Search for the cell housing the specified text and yield its (X, Y) center coordinate. 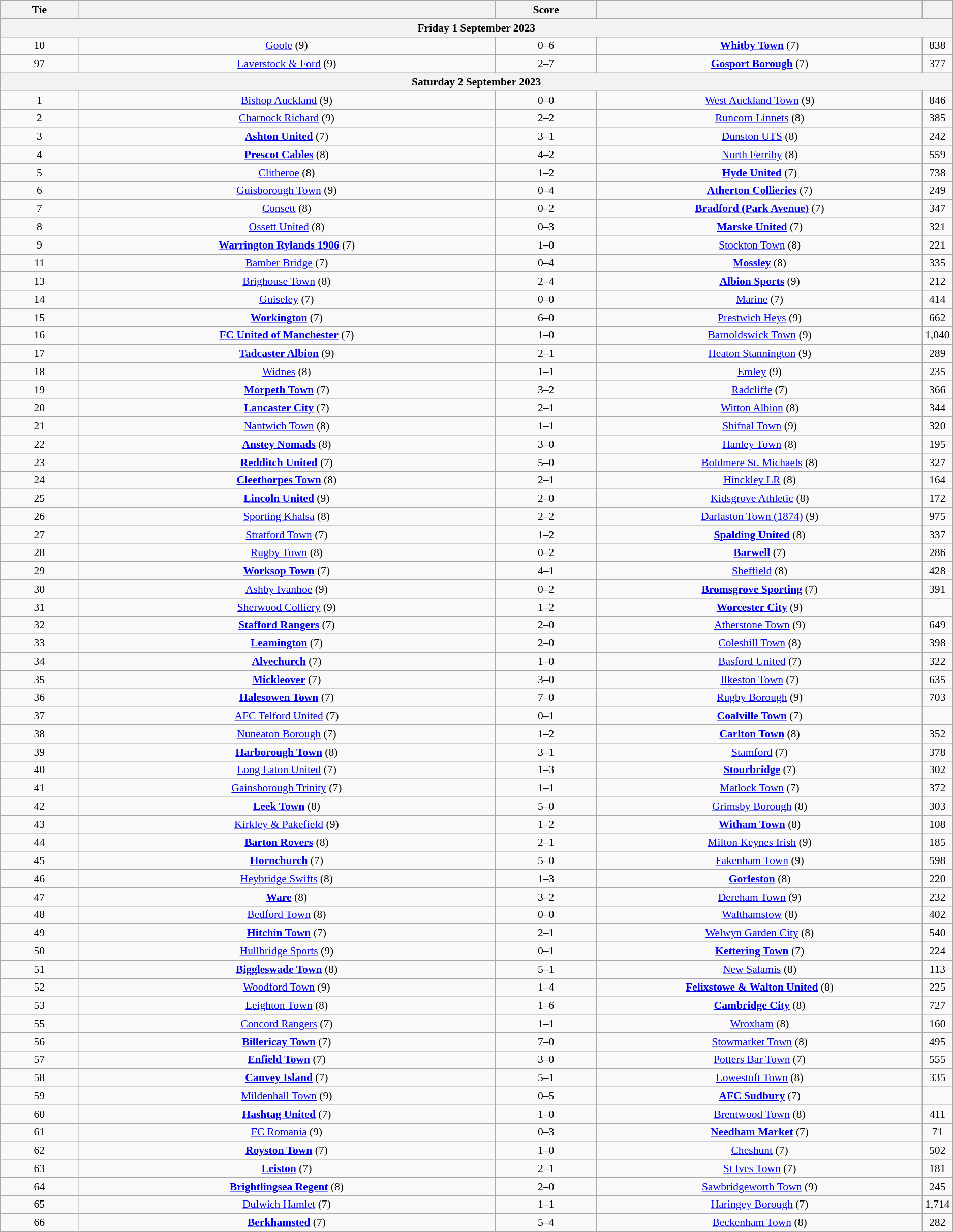
9 (40, 245)
Boldmere St. Michaels (8) (759, 463)
4–1 (546, 571)
391 (937, 589)
52 (40, 988)
Shifnal Town (9) (759, 426)
West Auckland Town (9) (759, 100)
50 (40, 951)
398 (937, 643)
Stowmarket Town (8) (759, 1042)
AFC Sudbury (7) (759, 1096)
11 (40, 263)
220 (937, 879)
29 (40, 571)
Witton Albion (8) (759, 408)
Gosport Borough (7) (759, 64)
47 (40, 897)
Bishop Auckland (9) (287, 100)
Barton Rovers (8) (287, 843)
14 (40, 299)
Hinckley LR (8) (759, 480)
23 (40, 463)
13 (40, 282)
Atherstone Town (9) (759, 625)
108 (937, 824)
3 (40, 137)
Gorleston (8) (759, 879)
Mildenhall Town (9) (287, 1096)
Billericay Town (7) (287, 1042)
303 (937, 807)
Bradford (Park Avenue) (7) (759, 209)
Berkhamsted (7) (287, 1223)
49 (40, 933)
249 (937, 191)
Sporting Khalsa (8) (287, 517)
Harborough Town (8) (287, 752)
Bromsgrove Sporting (7) (759, 589)
6 (40, 191)
15 (40, 318)
Stratford Town (7) (287, 535)
402 (937, 915)
Ashby Ivanhoe (9) (287, 589)
Long Eaton United (7) (287, 770)
Haringey Borough (7) (759, 1205)
20 (40, 408)
344 (937, 408)
39 (40, 752)
212 (937, 282)
195 (937, 444)
181 (937, 1168)
Dereham Town (9) (759, 897)
Charnock Richard (9) (287, 118)
Stamford (7) (759, 752)
26 (40, 517)
Tadcaster Albion (9) (287, 354)
66 (40, 1223)
19 (40, 390)
Wroxham (8) (759, 1024)
FC United of Manchester (7) (287, 335)
30 (40, 589)
FC Romania (9) (287, 1132)
559 (937, 155)
64 (40, 1187)
Lancaster City (7) (287, 408)
42 (40, 807)
Welwyn Garden City (8) (759, 933)
Atherton Collieries (7) (759, 191)
Leiston (7) (287, 1168)
Prescot Cables (8) (287, 155)
6–0 (546, 318)
738 (937, 173)
327 (937, 463)
Heybridge Swifts (8) (287, 879)
Barnoldswick Town (9) (759, 335)
Stockton Town (8) (759, 245)
428 (937, 571)
Prestwich Heys (9) (759, 318)
22 (40, 444)
Milton Keynes Irish (9) (759, 843)
Bedford Town (8) (287, 915)
Goole (9) (287, 46)
Basford United (7) (759, 662)
Hullbridge Sports (9) (287, 951)
Leighton Town (8) (287, 1006)
63 (40, 1168)
Sawbridgeworth Town (9) (759, 1187)
Albion Sports (9) (759, 282)
Dulwich Hamlet (7) (287, 1205)
Worcester City (9) (759, 607)
302 (937, 770)
28 (40, 553)
164 (937, 480)
Score (546, 10)
598 (937, 861)
65 (40, 1205)
Leamington (7) (287, 643)
North Ferriby (8) (759, 155)
1,040 (937, 335)
649 (937, 625)
Ashton United (7) (287, 137)
Royston Town (7) (287, 1151)
Kidsgrove Athletic (8) (759, 499)
160 (937, 1024)
41 (40, 788)
385 (937, 118)
502 (937, 1151)
Felixstowe & Walton United (8) (759, 988)
1–4 (546, 988)
Potters Bar Town (7) (759, 1060)
Consett (8) (287, 209)
Grimsby Borough (8) (759, 807)
Ilkeston Town (7) (759, 680)
58 (40, 1078)
975 (937, 517)
27 (40, 535)
Kettering Town (7) (759, 951)
Brightlingsea Regent (8) (287, 1187)
Heaton Stannington (9) (759, 354)
Marske United (7) (759, 227)
Cheshunt (7) (759, 1151)
37 (40, 716)
32 (40, 625)
Mickleover (7) (287, 680)
Hashtag United (7) (287, 1114)
Walthamstow (8) (759, 915)
172 (937, 499)
Stourbridge (7) (759, 770)
372 (937, 788)
16 (40, 335)
Rugby Borough (9) (759, 698)
1–6 (546, 1006)
Sherwood Colliery (9) (287, 607)
4 (40, 155)
Ossett United (8) (287, 227)
838 (937, 46)
703 (937, 698)
Witham Town (8) (759, 824)
53 (40, 1006)
Guisborough Town (9) (287, 191)
Hyde United (7) (759, 173)
0–5 (546, 1096)
31 (40, 607)
Clitheroe (8) (287, 173)
Anstey Nomads (8) (287, 444)
Whitby Town (7) (759, 46)
Tie (40, 10)
17 (40, 354)
321 (937, 227)
Cambridge City (8) (759, 1006)
2 (40, 118)
Dunston UTS (8) (759, 137)
Cleethorpes Town (8) (287, 480)
Beckenham Town (8) (759, 1223)
Enfield Town (7) (287, 1060)
Friday 1 September 2023 (477, 28)
Concord Rangers (7) (287, 1024)
35 (40, 680)
18 (40, 372)
24 (40, 480)
61 (40, 1132)
Coleshill Town (8) (759, 643)
2–7 (546, 64)
10 (40, 46)
2–4 (546, 282)
Lowestoft Town (8) (759, 1078)
185 (937, 843)
Brighouse Town (8) (287, 282)
727 (937, 1006)
Workington (7) (287, 318)
55 (40, 1024)
25 (40, 499)
289 (937, 354)
337 (937, 535)
Hornchurch (7) (287, 861)
33 (40, 643)
St Ives Town (7) (759, 1168)
221 (937, 245)
235 (937, 372)
57 (40, 1060)
352 (937, 734)
Marine (7) (759, 299)
245 (937, 1187)
Guiseley (7) (287, 299)
59 (40, 1096)
Saturday 2 September 2023 (477, 82)
36 (40, 698)
71 (937, 1132)
378 (937, 752)
Biggleswade Town (8) (287, 969)
8 (40, 227)
224 (937, 951)
411 (937, 1114)
0–6 (546, 46)
60 (40, 1114)
347 (937, 209)
Gainsborough Trinity (7) (287, 788)
7 (40, 209)
846 (937, 100)
377 (937, 64)
5–4 (546, 1223)
366 (937, 390)
62 (40, 1151)
Bamber Bridge (7) (287, 263)
4–2 (546, 155)
286 (937, 553)
1,714 (937, 1205)
Hanley Town (8) (759, 444)
Fakenham Town (9) (759, 861)
Leek Town (8) (287, 807)
46 (40, 879)
Spalding United (8) (759, 535)
1 (40, 100)
Needham Market (7) (759, 1132)
414 (937, 299)
Canvey Island (7) (287, 1078)
662 (937, 318)
635 (937, 680)
New Salamis (8) (759, 969)
44 (40, 843)
Kirkley & Pakefield (9) (287, 824)
495 (937, 1042)
40 (40, 770)
113 (937, 969)
Sheffield (8) (759, 571)
48 (40, 915)
Runcorn Linnets (8) (759, 118)
225 (937, 988)
320 (937, 426)
Matlock Town (7) (759, 788)
Stafford Rangers (7) (287, 625)
Darlaston Town (1874) (9) (759, 517)
Morpeth Town (7) (287, 390)
555 (937, 1060)
Woodford Town (9) (287, 988)
97 (40, 64)
322 (937, 662)
Nuneaton Borough (7) (287, 734)
Radcliffe (7) (759, 390)
Lincoln United (9) (287, 499)
Halesowen Town (7) (287, 698)
Coalville Town (7) (759, 716)
51 (40, 969)
Redditch United (7) (287, 463)
282 (937, 1223)
Ware (8) (287, 897)
Laverstock & Ford (9) (287, 64)
34 (40, 662)
38 (40, 734)
Widnes (8) (287, 372)
232 (937, 897)
Barwell (7) (759, 553)
Emley (9) (759, 372)
Worksop Town (7) (287, 571)
540 (937, 933)
45 (40, 861)
AFC Telford United (7) (287, 716)
Brentwood Town (8) (759, 1114)
Rugby Town (8) (287, 553)
Carlton Town (8) (759, 734)
5 (40, 173)
242 (937, 137)
Alvechurch (7) (287, 662)
43 (40, 824)
21 (40, 426)
Warrington Rylands 1906 (7) (287, 245)
Hitchin Town (7) (287, 933)
Nantwich Town (8) (287, 426)
56 (40, 1042)
Mossley (8) (759, 263)
